Locate the cell with the specified text and output its (x, y) center coordinate. 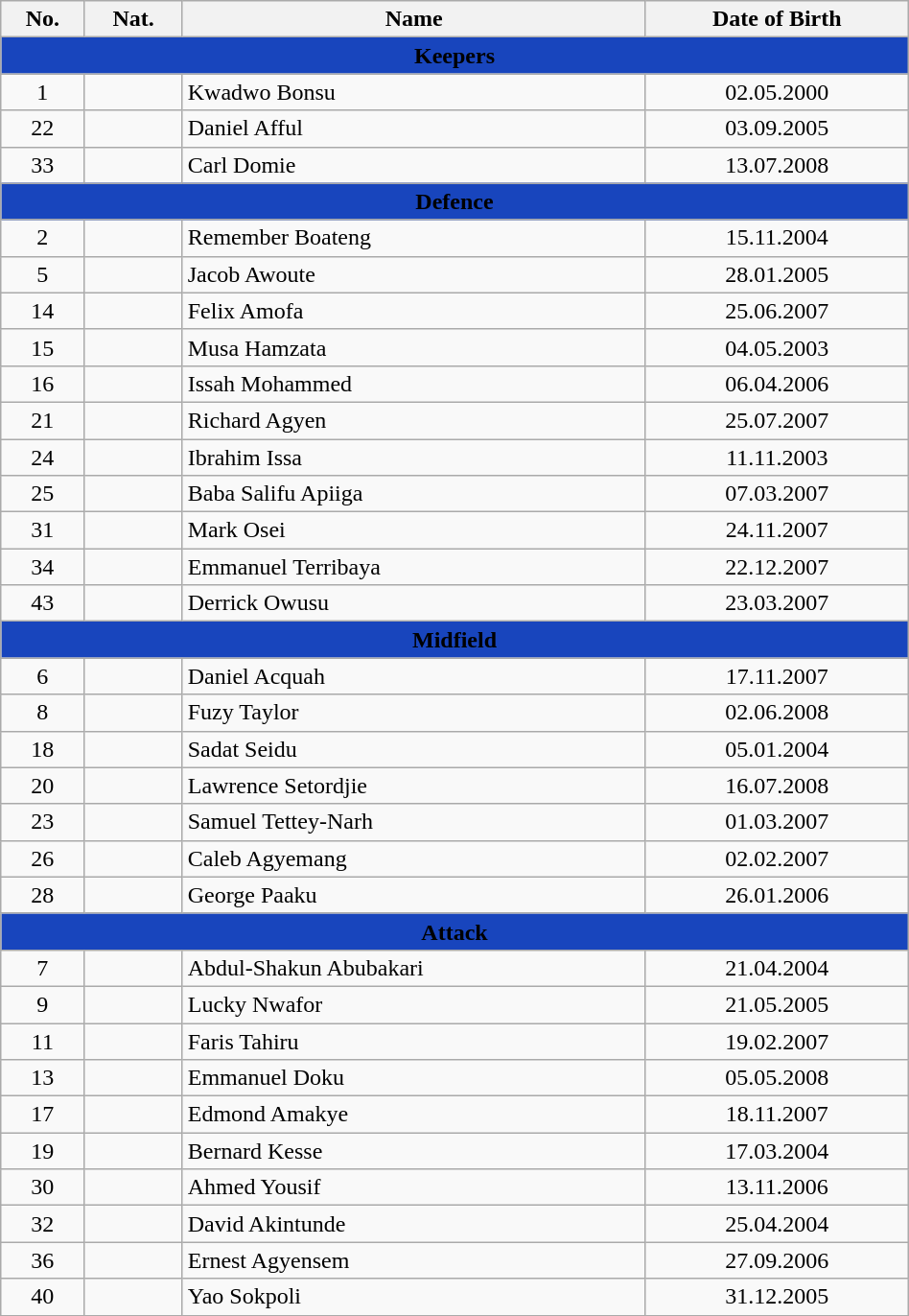
Defence (454, 201)
Emmanuel Doku (414, 1078)
Emmanuel Terribaya (414, 567)
Carl Domie (414, 165)
Fuzy Taylor (414, 713)
25.06.2007 (777, 311)
24.11.2007 (777, 530)
04.05.2003 (777, 347)
George Paaku (414, 895)
Bernard Kesse (414, 1151)
Abdul-Shakun Abubakari (414, 968)
17.03.2004 (777, 1151)
13.07.2008 (777, 165)
24 (42, 458)
Remember Boateng (414, 238)
Yao Sokpoli (414, 1297)
Derrick Owusu (414, 603)
Ahmed Yousif (414, 1187)
Date of Birth (777, 19)
Felix Amofa (414, 311)
22.12.2007 (777, 567)
Richard Agyen (414, 420)
Jacob Awoute (414, 274)
Samuel Tettey-Narh (414, 822)
36 (42, 1260)
26 (42, 858)
34 (42, 567)
07.03.2007 (777, 494)
Sadat Seidu (414, 749)
14 (42, 311)
21.04.2004 (777, 968)
28.01.2005 (777, 274)
Lucky Nwafor (414, 1004)
27.09.2006 (777, 1260)
19.02.2007 (777, 1041)
17.11.2007 (777, 676)
6 (42, 676)
1 (42, 92)
Musa Hamzata (414, 347)
Nat. (133, 19)
05.01.2004 (777, 749)
01.03.2007 (777, 822)
23 (42, 822)
28 (42, 895)
02.05.2000 (777, 92)
Daniel Acquah (414, 676)
05.05.2008 (777, 1078)
Issah Mohammed (414, 384)
Faris Tahiru (414, 1041)
No. (42, 19)
Name (414, 19)
21.05.2005 (777, 1004)
43 (42, 603)
03.09.2005 (777, 129)
15.11.2004 (777, 238)
15 (42, 347)
Ernest Agyensem (414, 1260)
9 (42, 1004)
13 (42, 1078)
23.03.2007 (777, 603)
Keepers (454, 56)
Caleb Agyemang (414, 858)
31 (42, 530)
16 (42, 384)
16.07.2008 (777, 786)
25.04.2004 (777, 1224)
Lawrence Setordjie (414, 786)
18.11.2007 (777, 1115)
Baba Salifu Apiiga (414, 494)
21 (42, 420)
06.04.2006 (777, 384)
20 (42, 786)
Kwadwo Bonsu (414, 92)
11 (42, 1041)
25.07.2007 (777, 420)
Daniel Afful (414, 129)
Midfield (454, 640)
02.02.2007 (777, 858)
33 (42, 165)
8 (42, 713)
19 (42, 1151)
18 (42, 749)
25 (42, 494)
5 (42, 274)
40 (42, 1297)
02.06.2008 (777, 713)
7 (42, 968)
Ibrahim Issa (414, 458)
32 (42, 1224)
Mark Osei (414, 530)
30 (42, 1187)
Attack (454, 931)
22 (42, 129)
David Akintunde (414, 1224)
2 (42, 238)
31.12.2005 (777, 1297)
26.01.2006 (777, 895)
11.11.2003 (777, 458)
17 (42, 1115)
13.11.2006 (777, 1187)
Edmond Amakye (414, 1115)
